Identify which cell holds the provided text, then report its [x, y] central coordinate. 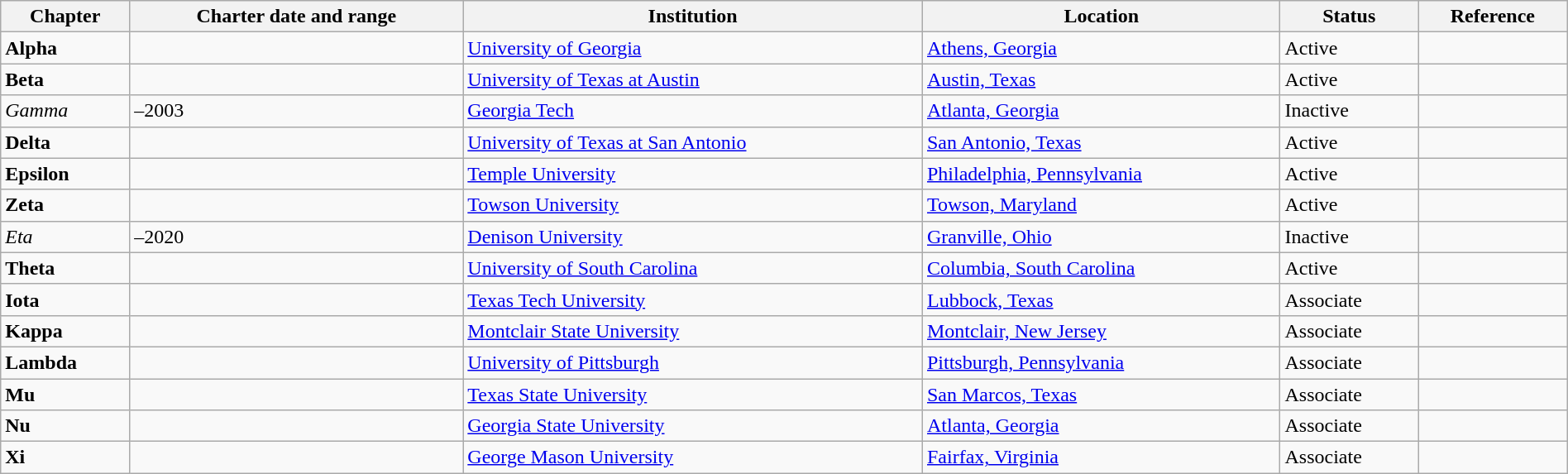
Status [1350, 17]
Columbia, South Carolina [1101, 268]
Texas Tech University [693, 299]
–2020 [296, 237]
Chapter [65, 17]
Denison University [693, 237]
University of Georgia [693, 48]
Philadelphia, Pennsylvania [1101, 174]
Georgia State University [693, 426]
Lubbock, Texas [1101, 299]
Texas State University [693, 395]
Towson, Maryland [1101, 205]
Reference [1492, 17]
Alpha [65, 48]
Montclair, New Jersey [1101, 331]
Georgia Tech [693, 111]
Nu [65, 426]
Pittsburgh, Pennsylvania [1101, 362]
Temple University [693, 174]
Xi [65, 457]
Montclair State University [693, 331]
Fairfax, Virginia [1101, 457]
Kappa [65, 331]
–2003 [296, 111]
Epsilon [65, 174]
University of Pittsburgh [693, 362]
University of South Carolina [693, 268]
Charter date and range [296, 17]
Austin, Texas [1101, 79]
Lambda [65, 362]
San Marcos, Texas [1101, 395]
Delta [65, 142]
Theta [65, 268]
Athens, Georgia [1101, 48]
Institution [693, 17]
Location [1101, 17]
Mu [65, 395]
Beta [65, 79]
Towson University [693, 205]
Gamma [65, 111]
San Antonio, Texas [1101, 142]
University of Texas at San Antonio [693, 142]
Iota [65, 299]
George Mason University [693, 457]
Zeta [65, 205]
University of Texas at Austin [693, 79]
Eta [65, 237]
Granville, Ohio [1101, 237]
